Return [X, Y] of the center of cell containing provided text 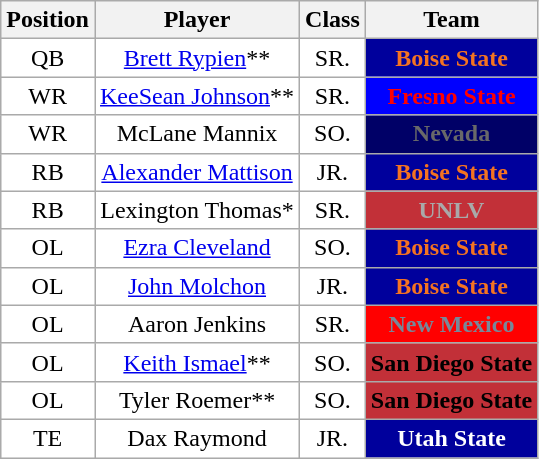
Lexington Thomas* [196, 210]
Tyler Roemer** [196, 400]
Keith Ismael** [196, 362]
KeeSean Johnson** [196, 96]
QB [48, 58]
John Molchon [196, 286]
Dax Raymond [196, 438]
UNLV [451, 210]
Fresno State [451, 96]
Alexander Mattison [196, 172]
New Mexico [451, 324]
Ezra Cleveland [196, 248]
Team [451, 20]
Aaron Jenkins [196, 324]
Utah State [451, 438]
Player [196, 20]
Class [333, 20]
McLane Mannix [196, 134]
Position [48, 20]
Nevada [451, 134]
TE [48, 438]
Brett Rypien** [196, 58]
